Return [x, y] of the center of cell containing provided text 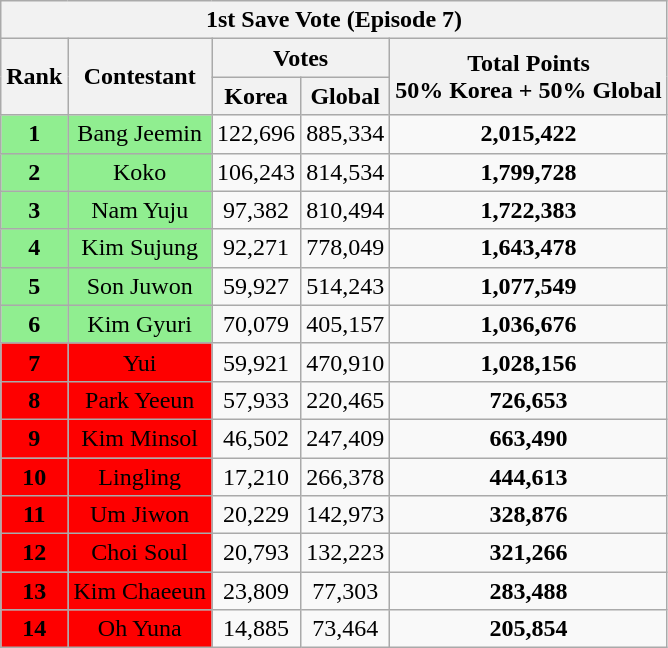
14 [34, 629]
444,613 [529, 477]
Korea [256, 96]
17,210 [256, 477]
1st Save Vote (Episode 7) [334, 20]
6 [34, 324]
663,490 [529, 438]
726,653 [529, 400]
1,036,676 [529, 324]
Choi Soul [140, 553]
Rank [34, 77]
220,465 [346, 400]
1,722,383 [529, 210]
1,028,156 [529, 362]
1,077,549 [529, 286]
12 [34, 553]
Park Yeeun [140, 400]
Global [346, 96]
77,303 [346, 591]
1,799,728 [529, 172]
70,079 [256, 324]
321,266 [529, 553]
13 [34, 591]
514,243 [346, 286]
Lingling [140, 477]
Total Points50% Korea + 50% Global [529, 77]
Kim Gyuri [140, 324]
328,876 [529, 515]
Nam Yuju [140, 210]
Son Juwon [140, 286]
92,271 [256, 248]
Contestant [140, 77]
142,973 [346, 515]
1 [34, 134]
Koko [140, 172]
59,921 [256, 362]
57,933 [256, 400]
5 [34, 286]
247,409 [346, 438]
Kim Sujung [140, 248]
20,229 [256, 515]
2 [34, 172]
7 [34, 362]
46,502 [256, 438]
1,643,478 [529, 248]
405,157 [346, 324]
59,927 [256, 286]
2,015,422 [529, 134]
778,049 [346, 248]
Um Jiwon [140, 515]
23,809 [256, 591]
4 [34, 248]
Votes [301, 58]
885,334 [346, 134]
122,696 [256, 134]
11 [34, 515]
8 [34, 400]
10 [34, 477]
205,854 [529, 629]
Bang Jeemin [140, 134]
97,382 [256, 210]
814,534 [346, 172]
106,243 [256, 172]
283,488 [529, 591]
Oh Yuna [140, 629]
20,793 [256, 553]
810,494 [346, 210]
Kim Minsol [140, 438]
9 [34, 438]
Yui [140, 362]
14,885 [256, 629]
132,223 [346, 553]
3 [34, 210]
470,910 [346, 362]
Kim Chaeeun [140, 591]
73,464 [346, 629]
266,378 [346, 477]
